Locate the cell with the specified text and output its [X, Y] center coordinate. 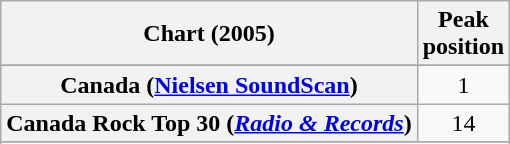
14 [463, 123]
Canada (Nielsen SoundScan) [209, 85]
Chart (2005) [209, 34]
1 [463, 85]
Canada Rock Top 30 (Radio & Records) [209, 123]
Peakposition [463, 34]
